For the text-containing cell, return its midpoint in [x, y] coordinate format. 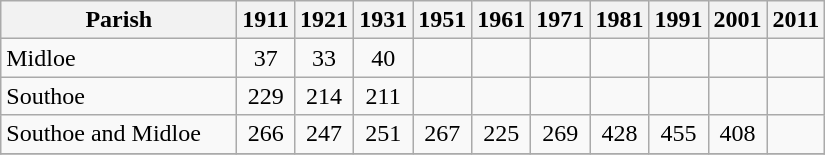
1951 [442, 20]
Southoe [119, 96]
269 [560, 134]
251 [384, 134]
1911 [266, 20]
Southoe and Midloe [119, 134]
Parish [119, 20]
408 [738, 134]
247 [324, 134]
211 [384, 96]
266 [266, 134]
33 [324, 58]
1991 [678, 20]
1961 [502, 20]
267 [442, 134]
1981 [620, 20]
428 [620, 134]
Midloe [119, 58]
37 [266, 58]
1931 [384, 20]
455 [678, 134]
229 [266, 96]
225 [502, 134]
2011 [796, 20]
40 [384, 58]
214 [324, 96]
2001 [738, 20]
1921 [324, 20]
1971 [560, 20]
